Extract the [X, Y] coordinate from the center of the cell holding the provided text.  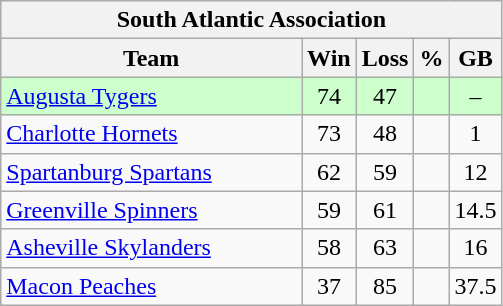
Spartanburg Spartans [152, 172]
Charlotte Hornets [152, 134]
58 [330, 248]
Team [152, 58]
Augusta Tygers [152, 96]
37 [330, 286]
62 [330, 172]
16 [476, 248]
47 [385, 96]
Asheville Skylanders [152, 248]
37.5 [476, 286]
85 [385, 286]
63 [385, 248]
14.5 [476, 210]
Macon Peaches [152, 286]
48 [385, 134]
Greenville Spinners [152, 210]
73 [330, 134]
61 [385, 210]
% [432, 58]
Loss [385, 58]
GB [476, 58]
Win [330, 58]
74 [330, 96]
12 [476, 172]
South Atlantic Association [252, 20]
– [476, 96]
1 [476, 134]
